Return [X, Y] of the center of cell containing provided text 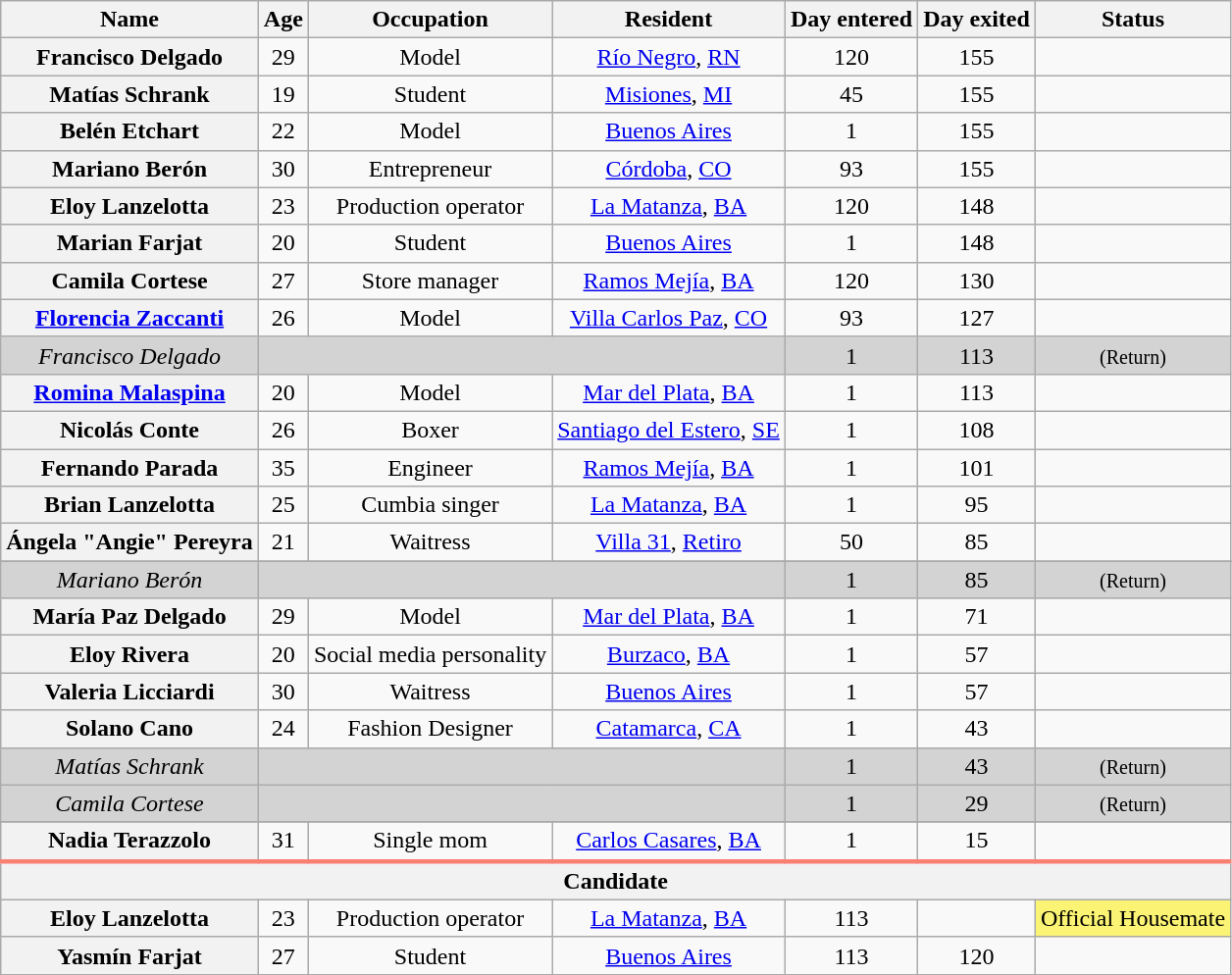
Villa 31, Retiro [669, 542]
Social media personality [430, 654]
15 [977, 842]
Single mom [430, 842]
Yasmín Farjat [129, 955]
108 [977, 430]
24 [282, 729]
Catamarca, CA [669, 729]
Florencia Zaccanti [129, 318]
127 [977, 318]
Cumbia singer [430, 505]
Fashion Designer [430, 729]
Ángela "Angie" Pereyra [129, 542]
Nicolás Conte [129, 430]
Day exited [977, 20]
Romina Malaspina [129, 392]
21 [282, 542]
Store manager [430, 281]
71 [977, 617]
22 [282, 131]
Carlos Casares, BA [669, 842]
25 [282, 505]
Valeria Licciardi [129, 692]
Belén Etchart [129, 131]
31 [282, 842]
Name [129, 20]
45 [851, 94]
Córdoba, CO [669, 169]
Marian Farjat [129, 243]
Eloy Rivera [129, 654]
Brian Lanzelotta [129, 505]
Solano Cano [129, 729]
Fernando Parada [129, 468]
Misiones, MI [669, 94]
50 [851, 542]
Río Negro, RN [669, 57]
130 [977, 281]
Nadia Terazzolo [129, 842]
Villa Carlos Paz, CO [669, 318]
Burzaco, BA [669, 654]
Occupation [430, 20]
Boxer [430, 430]
95 [977, 505]
Day entered [851, 20]
Age [282, 20]
Entrepreneur [430, 169]
Official Housemate [1132, 918]
Resident [669, 20]
Engineer [430, 468]
19 [282, 94]
Santiago del Estero, SE [669, 430]
35 [282, 468]
Candidate [616, 881]
María Paz Delgado [129, 617]
101 [977, 468]
Status [1132, 20]
